Provide the [X, Y] coordinate of the cell's center where the given text is located.  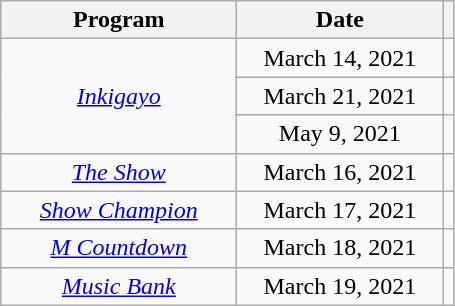
March 19, 2021 [340, 286]
M Countdown [119, 248]
March 16, 2021 [340, 172]
Show Champion [119, 210]
May 9, 2021 [340, 134]
March 21, 2021 [340, 96]
March 18, 2021 [340, 248]
March 14, 2021 [340, 58]
Program [119, 20]
Inkigayo [119, 96]
The Show [119, 172]
Music Bank [119, 286]
Date [340, 20]
March 17, 2021 [340, 210]
